Locate the cell with the specified text and output its [X, Y] center coordinate. 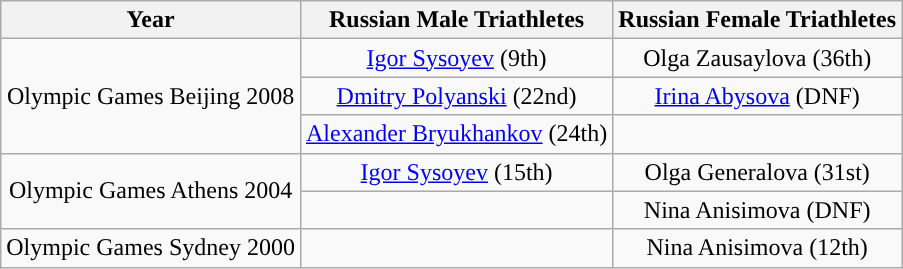
Olympic Games Athens 2004 [151, 191]
Igor Sysoyev (15th) [456, 172]
Irina Abysova (DNF) [758, 96]
Olga Zausaylova (36th) [758, 58]
Olympic Games Beijing 2008 [151, 96]
Russian Female Triathletes [758, 20]
Olympic Games Sydney 2000 [151, 248]
Nina Anisimova (DNF) [758, 210]
Dmitry Polyanski (22nd) [456, 96]
Olga Generalova (31st) [758, 172]
Year [151, 20]
Nina Anisimova (12th) [758, 248]
Russian Male Triathletes [456, 20]
Alexander Bryukhankov (24th) [456, 134]
Igor Sysoyev (9th) [456, 58]
